Return (X, Y) of the center of cell containing provided text 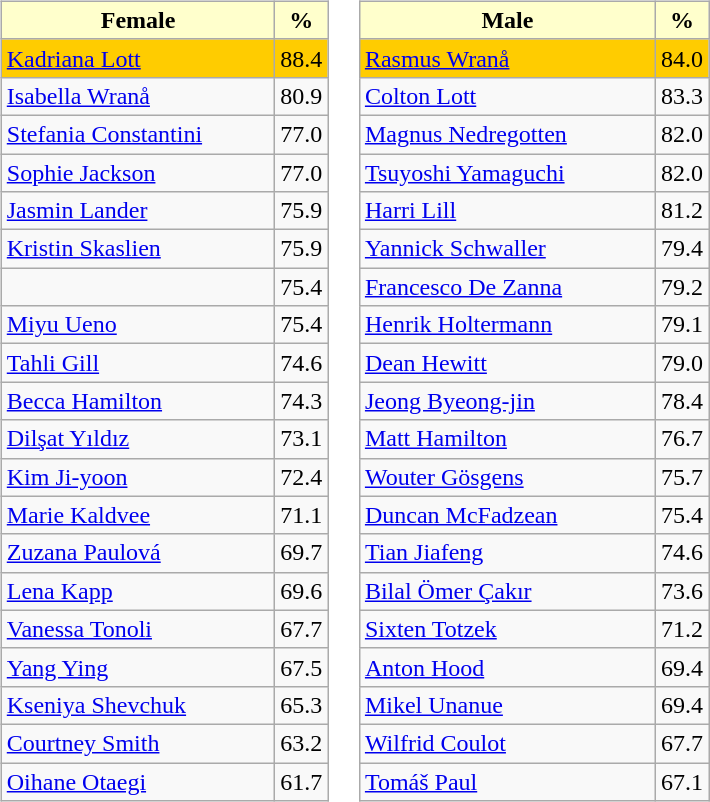
Kseniya Shevchuk (138, 705)
Dean Hewitt (507, 363)
63.2 (302, 743)
Stefania Constantini (138, 134)
74.3 (302, 401)
Yang Ying (138, 667)
Yannick Schwaller (507, 249)
75.7 (682, 477)
Female (138, 20)
Miyu Ueno (138, 325)
Marie Kaldvee (138, 515)
Kadriana Lott (138, 58)
79.4 (682, 249)
Kim Ji-yoon (138, 477)
Zuzana Paulová (138, 553)
79.0 (682, 363)
Vanessa Tonoli (138, 629)
Becca Hamilton (138, 401)
Oihane Otaegi (138, 781)
79.2 (682, 287)
71.2 (682, 629)
Tahli Gill (138, 363)
Dilşat Yıldız (138, 439)
Rasmus Wranå (507, 58)
Lena Kapp (138, 591)
Colton Lott (507, 96)
88.4 (302, 58)
81.2 (682, 211)
72.4 (302, 477)
79.1 (682, 325)
65.3 (302, 705)
80.9 (302, 96)
Jeong Byeong-jin (507, 401)
Isabella Wranå (138, 96)
Matt Hamilton (507, 439)
Mikel Unanue (507, 705)
Tian Jiafeng (507, 553)
71.1 (302, 515)
Male (507, 20)
Kristin Skaslien (138, 249)
61.7 (302, 781)
67.5 (302, 667)
69.7 (302, 553)
Duncan McFadzean (507, 515)
Anton Hood (507, 667)
Harri Lill (507, 211)
73.1 (302, 439)
Sixten Totzek (507, 629)
Wilfrid Coulot (507, 743)
Jasmin Lander (138, 211)
Francesco De Zanna (507, 287)
76.7 (682, 439)
67.1 (682, 781)
Sophie Jackson (138, 173)
Magnus Nedregotten (507, 134)
83.3 (682, 96)
Wouter Gösgens (507, 477)
Henrik Holtermann (507, 325)
Courtney Smith (138, 743)
73.6 (682, 591)
Tomáš Paul (507, 781)
69.6 (302, 591)
Bilal Ömer Çakır (507, 591)
Tsuyoshi Yamaguchi (507, 173)
84.0 (682, 58)
78.4 (682, 401)
